Output the (X, Y) coordinate of the center of the cell containing the given text.  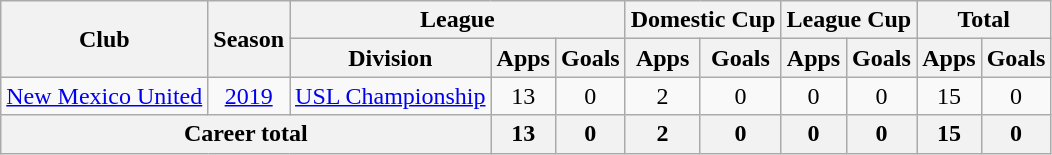
League (458, 20)
League Cup (849, 20)
Total (984, 20)
Club (104, 39)
Season (249, 39)
Division (391, 58)
USL Championship (391, 96)
Domestic Cup (703, 20)
New Mexico United (104, 96)
2019 (249, 96)
Career total (246, 134)
